Capture the cell that displays the provided text and extract its (x, y) central coordinate. 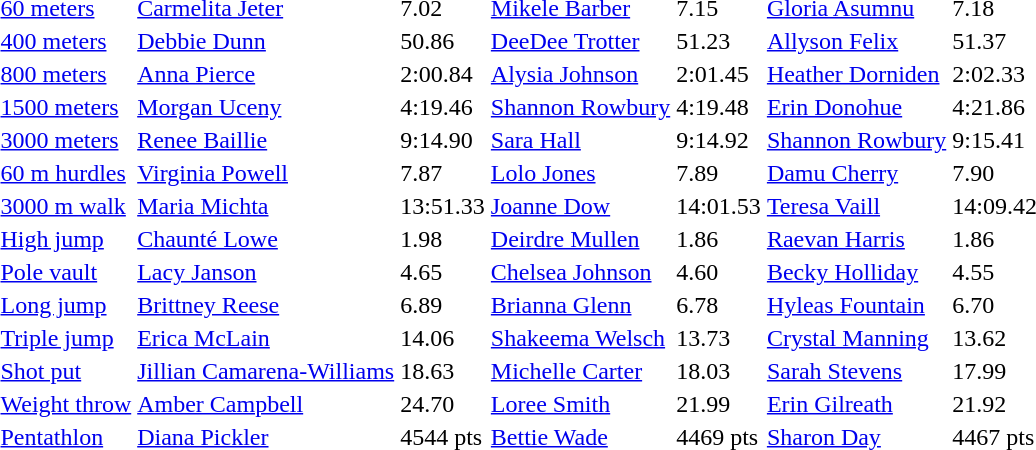
Morgan Uceny (266, 107)
4:19.48 (719, 107)
Alysia Johnson (580, 74)
Damu Cherry (856, 173)
13:51.33 (443, 206)
Raevan Harris (856, 239)
7.87 (443, 173)
Allyson Felix (856, 41)
Loree Smith (580, 404)
Anna Pierce (266, 74)
Michelle Carter (580, 371)
4:19.46 (443, 107)
Heather Dorniden (856, 74)
Joanne Dow (580, 206)
Teresa Vaill (856, 206)
21.99 (719, 404)
9:14.90 (443, 140)
Shakeema Welsch (580, 338)
Sarah Stevens (856, 371)
Erica McLain (266, 338)
50.86 (443, 41)
1.98 (443, 239)
Lolo Jones (580, 173)
6.78 (719, 305)
Brittney Reese (266, 305)
Lacy Janson (266, 272)
4.60 (719, 272)
6.89 (443, 305)
Debbie Dunn (266, 41)
Jillian Camarena-Williams (266, 371)
Becky Holliday (856, 272)
Crystal Manning (856, 338)
14.06 (443, 338)
1.86 (719, 239)
Sara Hall (580, 140)
Brianna Glenn (580, 305)
2:00.84 (443, 74)
DeeDee Trotter (580, 41)
Erin Gilreath (856, 404)
18.63 (443, 371)
Chelsea Johnson (580, 272)
18.03 (719, 371)
Renee Baillie (266, 140)
Virginia Powell (266, 173)
Deirdre Mullen (580, 239)
Hyleas Fountain (856, 305)
Chaunté Lowe (266, 239)
24.70 (443, 404)
2:01.45 (719, 74)
Maria Michta (266, 206)
Amber Campbell (266, 404)
9:14.92 (719, 140)
4.65 (443, 272)
13.73 (719, 338)
14:01.53 (719, 206)
51.23 (719, 41)
Erin Donohue (856, 107)
7.89 (719, 173)
